Return (X, Y) of the center of cell containing provided text 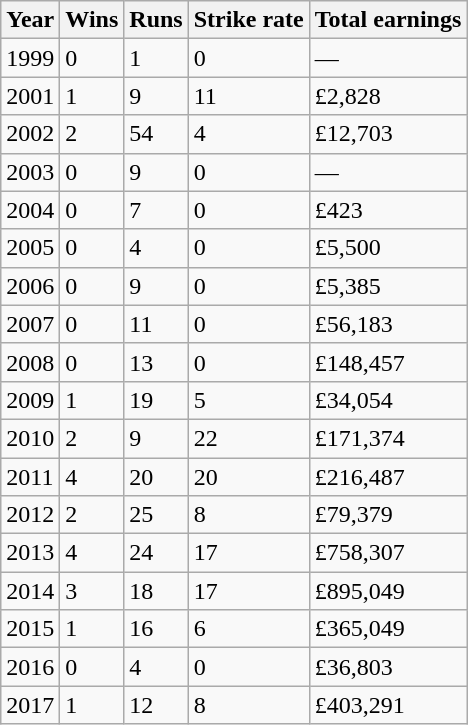
£895,049 (388, 591)
2009 (30, 400)
5 (248, 400)
2005 (30, 248)
Year (30, 20)
Strike rate (248, 20)
£148,457 (388, 362)
18 (156, 591)
£758,307 (388, 553)
2008 (30, 362)
£12,703 (388, 134)
2013 (30, 553)
22 (248, 438)
Runs (156, 20)
2012 (30, 515)
2002 (30, 134)
6 (248, 629)
3 (92, 591)
2017 (30, 705)
2004 (30, 210)
£171,374 (388, 438)
2007 (30, 324)
1999 (30, 58)
£34,054 (388, 400)
54 (156, 134)
2015 (30, 629)
2010 (30, 438)
19 (156, 400)
2003 (30, 172)
Total earnings (388, 20)
£216,487 (388, 477)
£5,500 (388, 248)
2011 (30, 477)
2006 (30, 286)
£2,828 (388, 96)
£423 (388, 210)
2016 (30, 667)
25 (156, 515)
£79,379 (388, 515)
13 (156, 362)
£403,291 (388, 705)
16 (156, 629)
£36,803 (388, 667)
Wins (92, 20)
£365,049 (388, 629)
£56,183 (388, 324)
2014 (30, 591)
12 (156, 705)
24 (156, 553)
7 (156, 210)
2001 (30, 96)
£5,385 (388, 286)
